Extract the [X, Y] coordinate from the center of the cell holding the provided text.  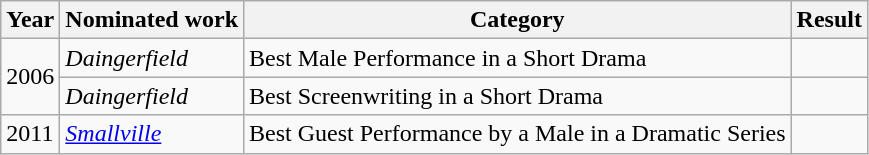
Smallville [152, 134]
Result [829, 20]
Best Screenwriting in a Short Drama [518, 96]
Nominated work [152, 20]
Category [518, 20]
Year [30, 20]
Best Guest Performance by a Male in a Dramatic Series [518, 134]
2011 [30, 134]
2006 [30, 77]
Best Male Performance in a Short Drama [518, 58]
